Extract the (X, Y) coordinate from the center of the cell holding the provided text.  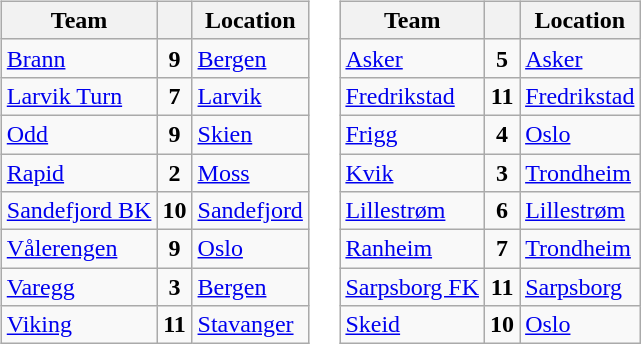
Varegg (79, 287)
Skeid (412, 325)
Brann (79, 58)
Skien (250, 134)
Frigg (412, 134)
6 (502, 211)
Rapid (79, 173)
Sarpsborg (580, 287)
5 (502, 58)
Kvik (412, 173)
2 (174, 173)
Larvik (250, 96)
Odd (79, 134)
Viking (79, 325)
Stavanger (250, 325)
Sarpsborg FK (412, 287)
Vålerengen (79, 249)
Sandefjord BK (79, 211)
Larvik Turn (79, 96)
Moss (250, 173)
4 (502, 134)
Sandefjord (250, 211)
Ranheim (412, 249)
